Detect which cell encompasses the target text, then output its (x, y) center coordinate. 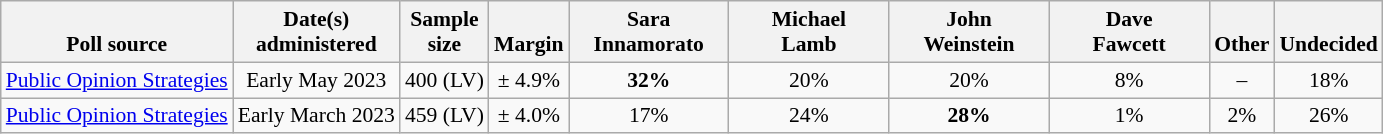
DaveFawcett (1129, 32)
– (1242, 80)
Early March 2023 (316, 116)
MichaelLamb (809, 32)
SaraInnamorato (649, 32)
Samplesize (444, 32)
Other (1242, 32)
Poll source (117, 32)
28% (969, 116)
32% (649, 80)
Undecided (1328, 32)
2% (1242, 116)
1% (1129, 116)
8% (1129, 80)
Early May 2023 (316, 80)
± 4.9% (529, 80)
± 4.0% (529, 116)
17% (649, 116)
24% (809, 116)
459 (LV) (444, 116)
18% (1328, 80)
Date(s)administered (316, 32)
Margin (529, 32)
400 (LV) (444, 80)
26% (1328, 116)
JohnWeinstein (969, 32)
